For the text-containing cell, return its midpoint in [x, y] coordinate format. 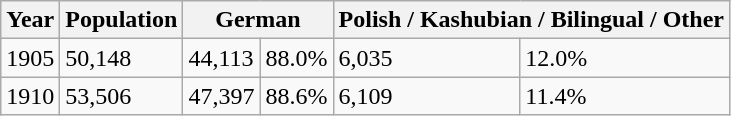
6,109 [426, 96]
44,113 [222, 58]
German [258, 20]
88.0% [296, 58]
1905 [30, 58]
Polish / Kashubian / Bilingual / Other [532, 20]
11.4% [625, 96]
Population [122, 20]
88.6% [296, 96]
12.0% [625, 58]
53,506 [122, 96]
Year [30, 20]
50,148 [122, 58]
6,035 [426, 58]
47,397 [222, 96]
1910 [30, 96]
